Capture the cell that displays the provided text and extract its [X, Y] central coordinate. 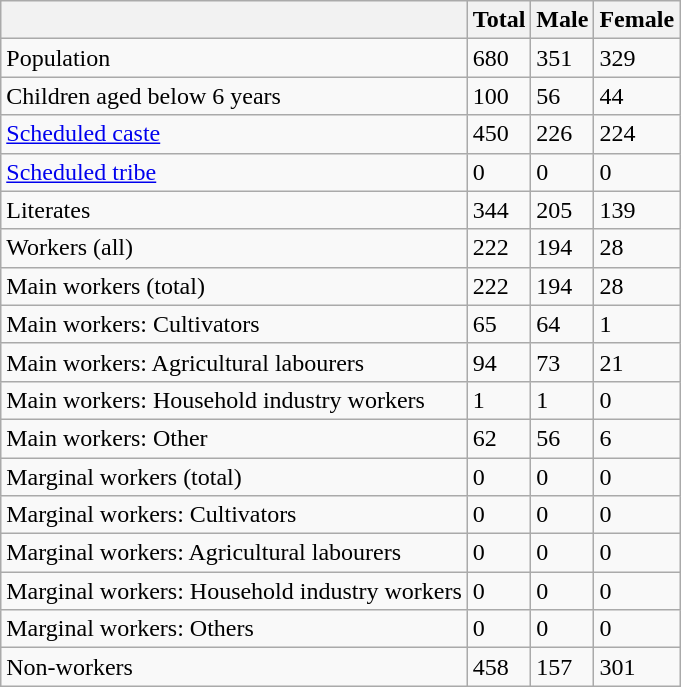
Male [562, 20]
Main workers: Agricultural labourers [234, 362]
157 [562, 667]
Marginal workers: Agricultural labourers [234, 553]
65 [499, 324]
Total [499, 20]
73 [562, 362]
Workers (all) [234, 248]
139 [637, 210]
Scheduled caste [234, 134]
Main workers: Cultivators [234, 324]
Non-workers [234, 667]
Literates [234, 210]
329 [637, 58]
Main workers: Household industry workers [234, 400]
Main workers: Other [234, 438]
Population [234, 58]
94 [499, 362]
450 [499, 134]
Children aged below 6 years [234, 96]
344 [499, 210]
21 [637, 362]
Marginal workers: Cultivators [234, 515]
6 [637, 438]
680 [499, 58]
100 [499, 96]
224 [637, 134]
Scheduled tribe [234, 172]
Female [637, 20]
351 [562, 58]
458 [499, 667]
Marginal workers (total) [234, 477]
62 [499, 438]
205 [562, 210]
Marginal workers: Others [234, 629]
Main workers (total) [234, 286]
64 [562, 324]
44 [637, 96]
226 [562, 134]
Marginal workers: Household industry workers [234, 591]
301 [637, 667]
